Search for the cell housing the specified text and yield its [x, y] center coordinate. 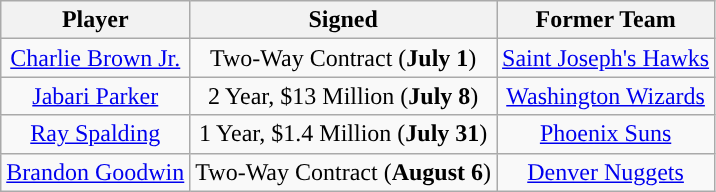
Brandon Goodwin [96, 172]
Player [96, 20]
Denver Nuggets [606, 172]
Signed [344, 20]
Ray Spalding [96, 134]
Phoenix Suns [606, 134]
Washington Wizards [606, 96]
1 Year, $1.4 Million (July 31) [344, 134]
2 Year, $13 Million (July 8) [344, 96]
Former Team [606, 20]
Two-Way Contract (August 6) [344, 172]
Charlie Brown Jr. [96, 58]
Jabari Parker [96, 96]
Two-Way Contract (July 1) [344, 58]
Saint Joseph's Hawks [606, 58]
